For the text-containing cell, return its midpoint in [X, Y] coordinate format. 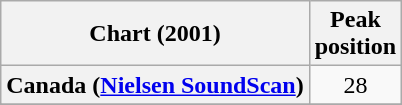
Peakposition [355, 34]
Canada (Nielsen SoundScan) [155, 85]
28 [355, 85]
Chart (2001) [155, 34]
